Return the (x, y) coordinate for the center point of the cell that contains the specified text.  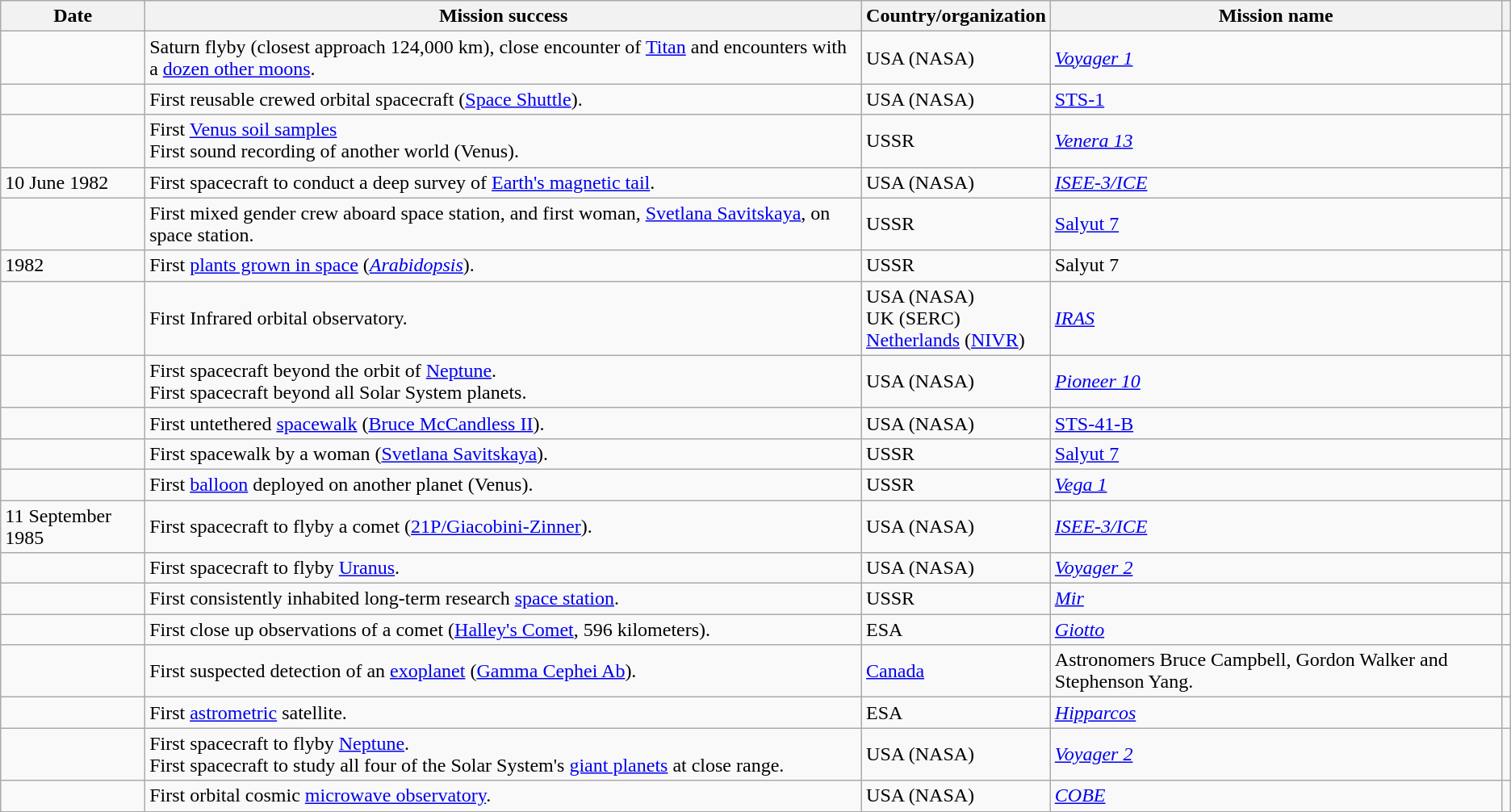
First suspected detection of an exoplanet (Gamma Cephei Ab). (504, 672)
First spacewalk by a woman (Svetlana Savitskaya). (504, 454)
Astronomers Bruce Campbell, Gordon Walker and Stephenson Yang. (1275, 672)
First spacecraft to flyby Uranus. (504, 568)
Hipparcos (1275, 713)
USA (NASA) UK (SERC) Netherlands (NIVR) (956, 318)
First orbital cosmic microwave observatory. (504, 796)
STS-41-B (1275, 423)
Country/organization (956, 16)
First Infrared orbital observatory. (504, 318)
Mir (1275, 599)
Mission name (1275, 16)
First astrometric satellite. (504, 713)
Saturn flyby (closest approach 124,000 km), close encounter of Titan and encounters with a dozen other moons. (504, 58)
First spacecraft to flyby a comet (21P/Giacobini-Zinner). (504, 526)
Canada (956, 672)
First plants grown in space (Arabidopsis). (504, 266)
First spacecraft to flyby Neptune.First spacecraft to study all four of the Solar System's giant planets at close range. (504, 754)
First untethered spacewalk (Bruce McCandless II). (504, 423)
11 September 1985 (73, 526)
Voyager 1 (1275, 58)
IRAS (1275, 318)
Mission success (504, 16)
STS-1 (1275, 99)
Pioneer 10 (1275, 381)
First consistently inhabited long-term research space station. (504, 599)
Date (73, 16)
1982 (73, 266)
First Venus soil samplesFirst sound recording of another world (Venus). (504, 140)
Vega 1 (1275, 484)
First spacecraft beyond the orbit of Neptune.First spacecraft beyond all Solar System planets. (504, 381)
First close up observations of a comet (Halley's Comet, 596 kilometers). (504, 630)
10 June 1982 (73, 182)
Giotto (1275, 630)
First spacecraft to conduct a deep survey of Earth's magnetic tail. (504, 182)
First mixed gender crew aboard space station, and first woman, Svetlana Savitskaya, on space station. (504, 224)
First reusable crewed orbital spacecraft (Space Shuttle). (504, 99)
First balloon deployed on another planet (Venus). (504, 484)
COBE (1275, 796)
Venera 13 (1275, 140)
